Determine the (x, y) coordinate at the center of the cell enclosing the given text.  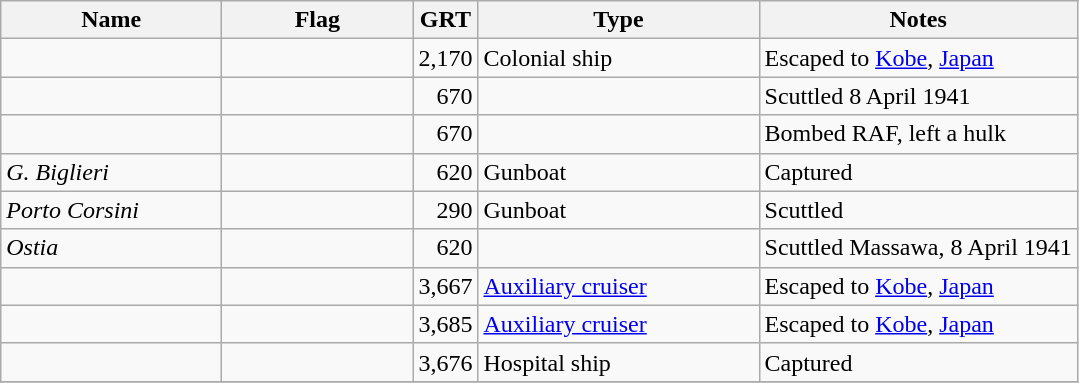
Ostia (112, 248)
GRT (446, 20)
Bombed RAF, left a hulk (918, 134)
Type (618, 20)
Scuttled 8 April 1941 (918, 96)
Scuttled Massawa, 8 April 1941 (918, 248)
3,685 (446, 324)
Notes (918, 20)
Hospital ship (618, 362)
3,676 (446, 362)
Name (112, 20)
Colonial ship (618, 58)
290 (446, 210)
G. Biglieri (112, 172)
Flag (318, 20)
Scuttled (918, 210)
Porto Corsini (112, 210)
2,170 (446, 58)
3,667 (446, 286)
